Locate the cell with the specified text and output its [x, y] center coordinate. 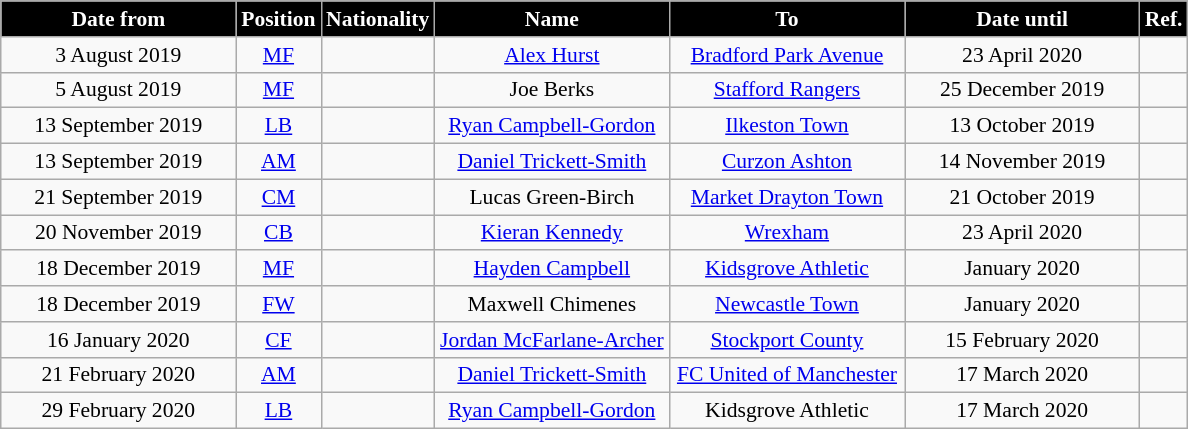
Newcastle Town [786, 304]
Date until [1022, 19]
13 October 2019 [1022, 126]
Kieran Kennedy [552, 233]
20 November 2019 [118, 233]
CF [278, 340]
3 August 2019 [118, 55]
Position [278, 19]
Date from [118, 19]
Joe Berks [552, 90]
Bradford Park Avenue [786, 55]
Lucas Green-Birch [552, 197]
Maxwell Chimenes [552, 304]
Curzon Ashton [786, 162]
Stafford Rangers [786, 90]
Nationality [378, 19]
15 February 2020 [1022, 340]
CB [278, 233]
Ref. [1164, 19]
16 January 2020 [118, 340]
To [786, 19]
Market Drayton Town [786, 197]
29 February 2020 [118, 411]
Stockport County [786, 340]
Jordan McFarlane-Archer [552, 340]
21 September 2019 [118, 197]
25 December 2019 [1022, 90]
Alex Hurst [552, 55]
5 August 2019 [118, 90]
Hayden Campbell [552, 269]
14 November 2019 [1022, 162]
FC United of Manchester [786, 375]
CM [278, 197]
FW [278, 304]
21 February 2020 [118, 375]
21 October 2019 [1022, 197]
Name [552, 19]
Ilkeston Town [786, 126]
Wrexham [786, 233]
